Find where the given text appears and provide that cell's center as (x, y) coordinate. 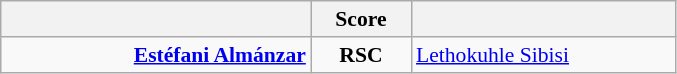
RSC (361, 55)
Estéfani Almánzar (156, 55)
Lethokuhle Sibisi (544, 55)
Score (361, 19)
